Scan for the cell matching the given text and deliver its (X, Y) coordinate at center. 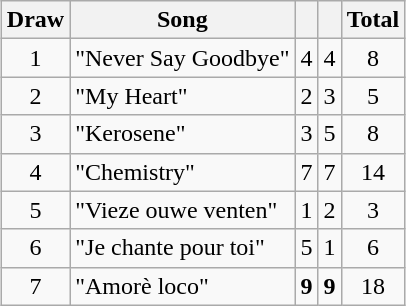
"Je chante pour toi" (182, 248)
"Kerosene" (182, 134)
"Chemistry" (182, 172)
Total (373, 20)
"Amorè loco" (182, 286)
"Never Say Goodbye" (182, 58)
Song (182, 20)
"Vieze ouwe venten" (182, 210)
18 (373, 286)
14 (373, 172)
"My Heart" (182, 96)
Draw (35, 20)
